Scan for the cell matching the given text and deliver its (X, Y) coordinate at center. 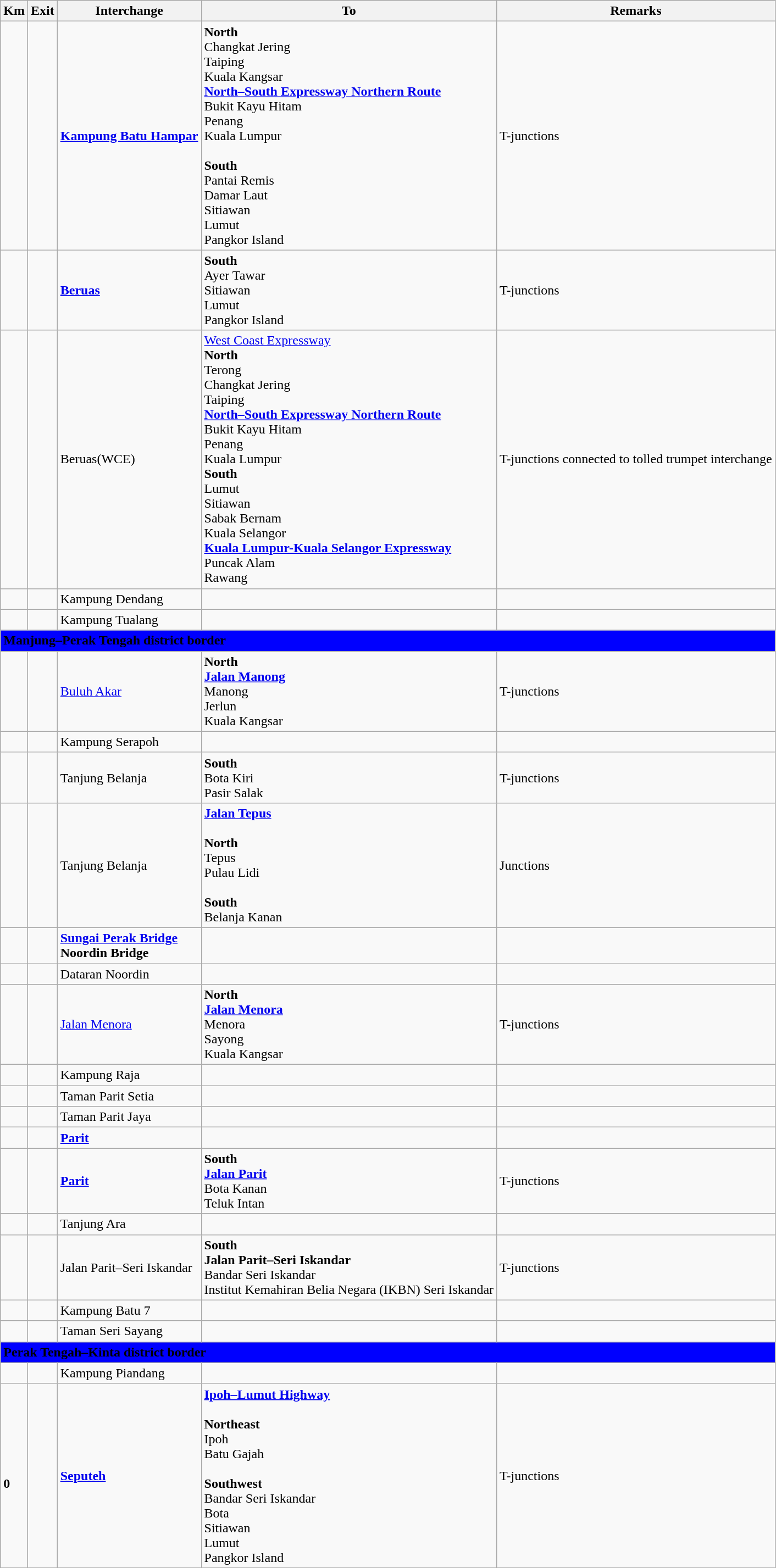
Kampung Piandang (129, 1373)
0 (14, 1476)
Manjung–Perak Tengah district border (388, 641)
To (349, 11)
Remarks (636, 11)
Sungai Perak BridgeNoordin Bridge (129, 945)
Buluh Akar (129, 691)
Kampung Tualang (129, 620)
Km (14, 11)
Perak Tengah–Kinta district border (388, 1352)
Kampung Dendang (129, 599)
Kampung Serapoh (129, 742)
Taman Seri Sayang (129, 1331)
North Jalan Manong Manong Jerlun Kuala Kangsar (349, 691)
Seputeh (129, 1476)
Kampung Batu 7 (129, 1310)
Taman Parit Jaya (129, 1117)
South Bota Kiri Pasir Salak (349, 777)
Kampung Batu Hampar (129, 136)
Junctions (636, 865)
Tanjung Ara (129, 1224)
Interchange (129, 11)
T-junctions connected to tolled trumpet interchange (636, 459)
Jalan TepusNorthTepusPulau LidiSouthBelanja Kanan (349, 865)
Ipoh–Lumut HighwayNortheast Ipoh Batu GajahSouthwest Bandar Seri Iskandar Bota Sitiawan Lumut Pangkor Island (349, 1476)
SouthJalan Parit–Seri IskandarBandar Seri IskandarInstitut Kemahiran Belia Negara (IKBN) Seri Iskandar (349, 1267)
South Ayer Tawar Sitiawan Lumut Pangkor Island (349, 290)
Jalan Parit–Seri Iskandar (129, 1267)
Taman Parit Setia (129, 1096)
Exit (42, 11)
North Jalan Menora Menora Sayong Kuala Kangsar (349, 1025)
Jalan Menora (129, 1025)
South Jalan ParitBota KananTeluk Intan (349, 1181)
Kampung Raja (129, 1075)
Beruas (129, 290)
Beruas(WCE) (129, 459)
Dataran Noordin (129, 974)
